Detect which cell encompasses the target text, then output its (x, y) center coordinate. 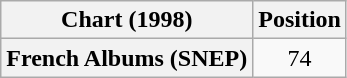
Chart (1998) (127, 20)
74 (300, 58)
French Albums (SNEP) (127, 58)
Position (300, 20)
